From the cell containing the given text, extract its center point as (x, y) coordinate. 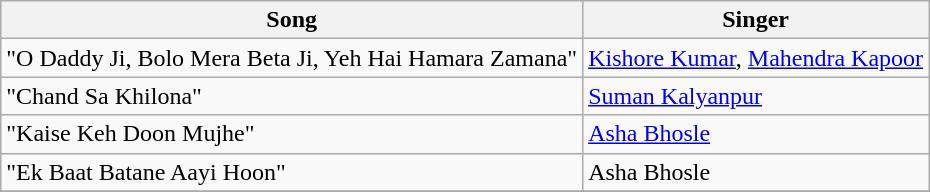
Singer (756, 20)
"Chand Sa Khilona" (292, 96)
Suman Kalyanpur (756, 96)
Kishore Kumar, Mahendra Kapoor (756, 58)
"O Daddy Ji, Bolo Mera Beta Ji, Yeh Hai Hamara Zamana" (292, 58)
Song (292, 20)
"Kaise Keh Doon Mujhe" (292, 134)
"Ek Baat Batane Aayi Hoon" (292, 172)
